For the text-containing cell, return its midpoint in (x, y) coordinate format. 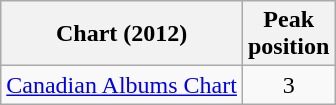
Canadian Albums Chart (122, 85)
Chart (2012) (122, 34)
3 (288, 85)
Peakposition (288, 34)
